Return (x, y) of the center of cell containing provided text 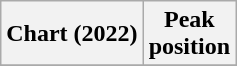
Chart (2022) (72, 34)
Peakposition (189, 34)
